Locate the cell with the specified text and output its [x, y] center coordinate. 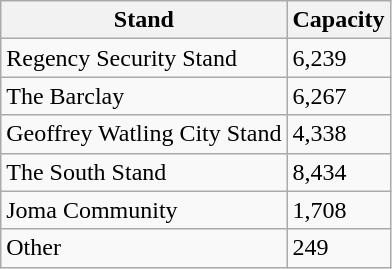
Stand [144, 20]
4,338 [338, 134]
1,708 [338, 210]
249 [338, 248]
Geoffrey Watling City Stand [144, 134]
The South Stand [144, 172]
Regency Security Stand [144, 58]
6,239 [338, 58]
Joma Community [144, 210]
8,434 [338, 172]
Other [144, 248]
The Barclay [144, 96]
6,267 [338, 96]
Capacity [338, 20]
